Scan for the cell matching the given text and deliver its (x, y) coordinate at center. 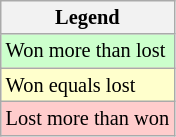
Legend (88, 17)
Won equals lost (88, 85)
Won more than lost (88, 51)
Lost more than won (88, 118)
